Output the (x, y) coordinate of the center of the cell containing the given text.  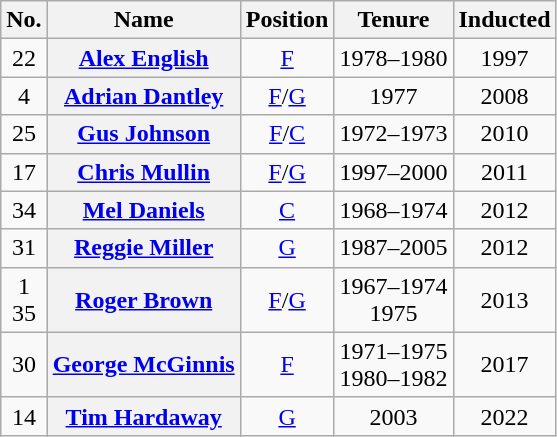
No. (24, 20)
Gus Johnson (144, 134)
17 (24, 172)
4 (24, 96)
Position (287, 20)
2003 (394, 416)
1987–2005 (394, 248)
Reggie Miller (144, 248)
Name (144, 20)
1968–1974 (394, 210)
F/C (287, 134)
34 (24, 210)
Chris Mullin (144, 172)
135 (24, 300)
1967–19741975 (394, 300)
2013 (504, 300)
2022 (504, 416)
1971–19751980–1982 (394, 364)
Tenure (394, 20)
1997–2000 (394, 172)
Alex English (144, 58)
2008 (504, 96)
George McGinnis (144, 364)
14 (24, 416)
1997 (504, 58)
1978–1980 (394, 58)
C (287, 210)
Adrian Dantley (144, 96)
Roger Brown (144, 300)
2011 (504, 172)
2010 (504, 134)
Tim Hardaway (144, 416)
Inducted (504, 20)
1977 (394, 96)
Mel Daniels (144, 210)
1972–1973 (394, 134)
31 (24, 248)
25 (24, 134)
30 (24, 364)
22 (24, 58)
2017 (504, 364)
